Return the (x, y) coordinate for the center point of the cell that contains the specified text.  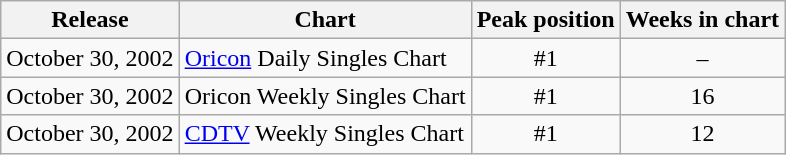
Oricon Weekly Singles Chart (325, 96)
Chart (325, 20)
Release (90, 20)
12 (702, 134)
– (702, 58)
CDTV Weekly Singles Chart (325, 134)
Peak position (546, 20)
Weeks in chart (702, 20)
16 (702, 96)
Oricon Daily Singles Chart (325, 58)
